Return [x, y] of the center of cell containing provided text 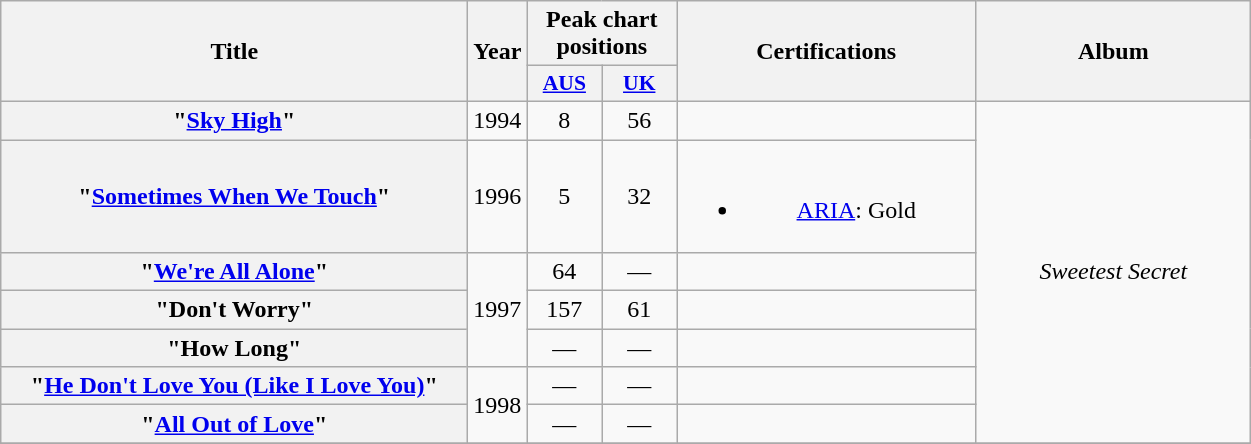
32 [640, 196]
157 [564, 310]
1998 [498, 405]
"Sometimes When We Touch" [234, 196]
1994 [498, 120]
AUS [564, 84]
UK [640, 84]
"Sky High" [234, 120]
5 [564, 196]
Certifications [826, 52]
"We're All Alone" [234, 272]
61 [640, 310]
"He Don't Love You (Like I Love You)" [234, 386]
1997 [498, 310]
64 [564, 272]
1996 [498, 196]
Title [234, 52]
Year [498, 52]
56 [640, 120]
Album [1114, 52]
ARIA: Gold [826, 196]
8 [564, 120]
"How Long" [234, 348]
"All Out of Love" [234, 424]
"Don't Worry" [234, 310]
Peak chart positions [602, 34]
Sweetest Secret [1114, 272]
